Output the [X, Y] coordinate of the center of the cell containing the given text.  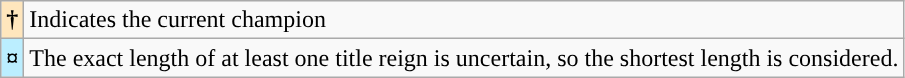
† [12, 20]
The exact length of at least one title reign is uncertain, so the shortest length is considered. [464, 58]
¤ [12, 58]
Indicates the current champion [464, 20]
